For the text-containing cell, return its midpoint in [x, y] coordinate format. 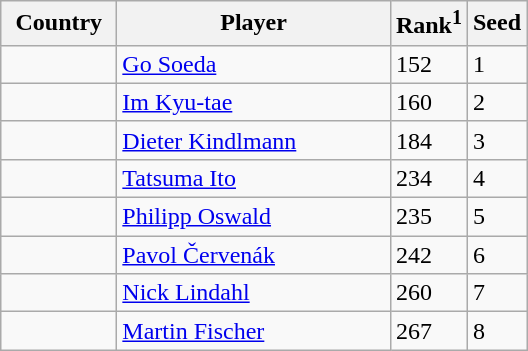
2 [496, 102]
267 [428, 331]
Player [254, 24]
8 [496, 331]
184 [428, 140]
Rank1 [428, 24]
Seed [496, 24]
160 [428, 102]
Im Kyu-tae [254, 102]
Martin Fischer [254, 331]
260 [428, 293]
Philipp Oswald [254, 217]
1 [496, 64]
3 [496, 140]
Tatsuma Ito [254, 178]
Go Soeda [254, 64]
6 [496, 255]
Dieter Kindlmann [254, 140]
234 [428, 178]
7 [496, 293]
Country [59, 24]
242 [428, 255]
Nick Lindahl [254, 293]
5 [496, 217]
235 [428, 217]
Pavol Červenák [254, 255]
152 [428, 64]
4 [496, 178]
